Search for the cell housing the specified text and yield its (X, Y) center coordinate. 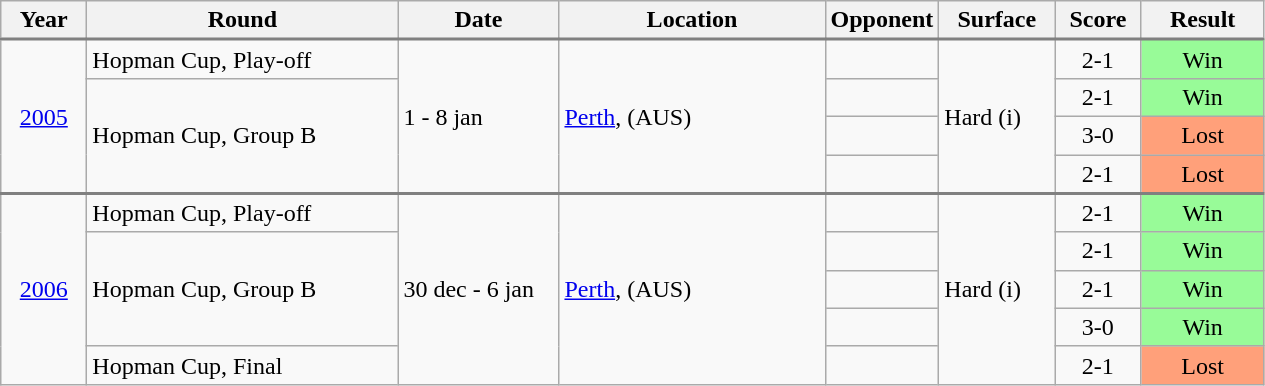
30 dec - 6 jan (478, 288)
2006 (44, 288)
Result (1203, 20)
Hopman Cup, Final (242, 365)
Round (242, 20)
Opponent (882, 20)
Surface (997, 20)
1 - 8 jan (478, 117)
2005 (44, 117)
Date (478, 20)
Location (692, 20)
Score (1098, 20)
Year (44, 20)
